For the text-containing cell, return its midpoint in (x, y) coordinate format. 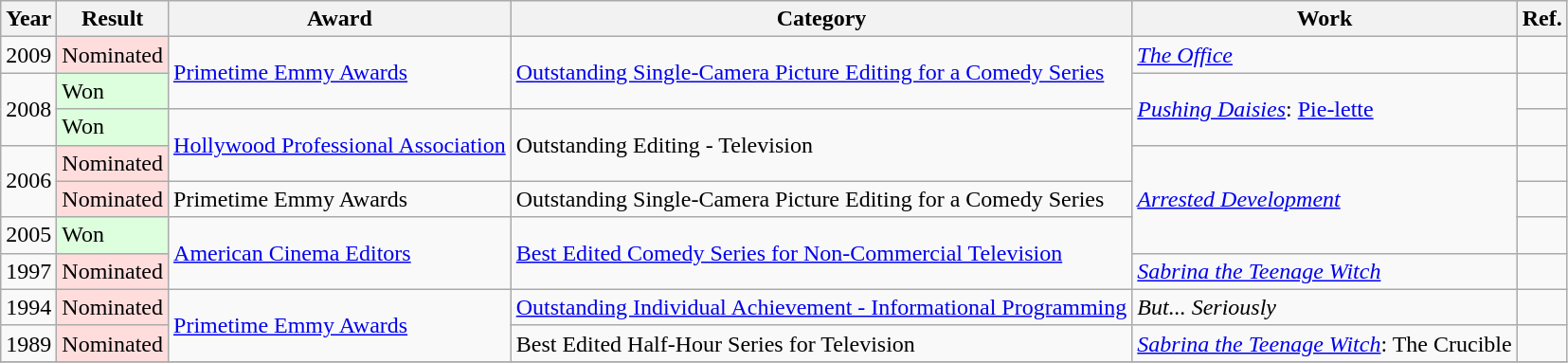
Category (821, 19)
American Cinema Editors (340, 253)
Outstanding Editing - Television (821, 145)
1994 (28, 307)
The Office (1325, 55)
2005 (28, 235)
Outstanding Individual Achievement - Informational Programming (821, 307)
But... Seriously (1325, 307)
Hollywood Professional Association (340, 145)
2008 (28, 109)
Year (28, 19)
Work (1325, 19)
Result (113, 19)
1989 (28, 343)
Ref. (1542, 19)
Arrested Development (1325, 199)
Best Edited Half-Hour Series for Television (821, 343)
Award (340, 19)
Sabrina the Teenage Witch (1325, 271)
2009 (28, 55)
1997 (28, 271)
Sabrina the Teenage Witch: The Crucible (1325, 343)
Pushing Daisies: Pie-lette (1325, 109)
Best Edited Comedy Series for Non-Commercial Television (821, 253)
2006 (28, 181)
